Find where the given text appears and provide that cell's center as (X, Y) coordinate. 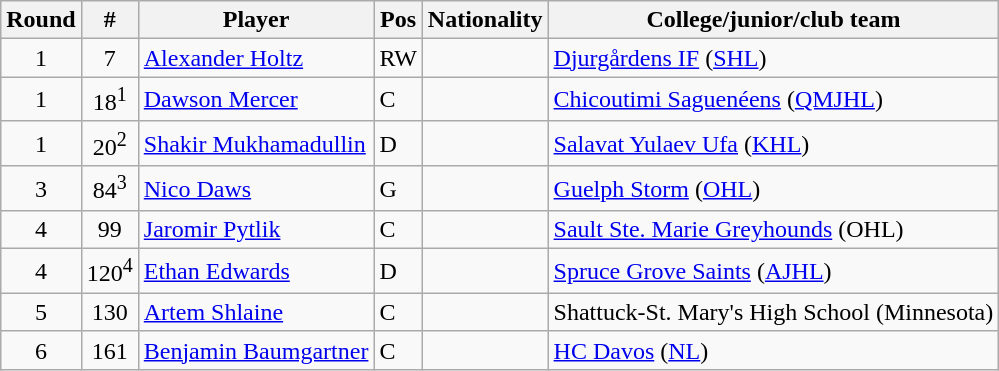
G (398, 188)
843 (110, 188)
6 (41, 350)
181 (110, 100)
Ethan Edwards (256, 272)
130 (110, 312)
7 (110, 58)
Benjamin Baumgartner (256, 350)
3 (41, 188)
Nationality (485, 20)
1204 (110, 272)
Shattuck-St. Mary's High School (Minnesota) (774, 312)
161 (110, 350)
RW (398, 58)
Nico Daws (256, 188)
Guelph Storm (OHL) (774, 188)
99 (110, 230)
Player (256, 20)
Pos (398, 20)
Spruce Grove Saints (AJHL) (774, 272)
5 (41, 312)
Salavat Yulaev Ufa (KHL) (774, 144)
202 (110, 144)
HC Davos (NL) (774, 350)
Dawson Mercer (256, 100)
Alexander Holtz (256, 58)
Sault Ste. Marie Greyhounds (OHL) (774, 230)
Shakir Mukhamadullin (256, 144)
Jaromir Pytlik (256, 230)
Chicoutimi Saguenéens (QMJHL) (774, 100)
Artem Shlaine (256, 312)
Djurgårdens IF (SHL) (774, 58)
Round (41, 20)
# (110, 20)
College/junior/club team (774, 20)
